For the text-containing cell, return its midpoint in [X, Y] coordinate format. 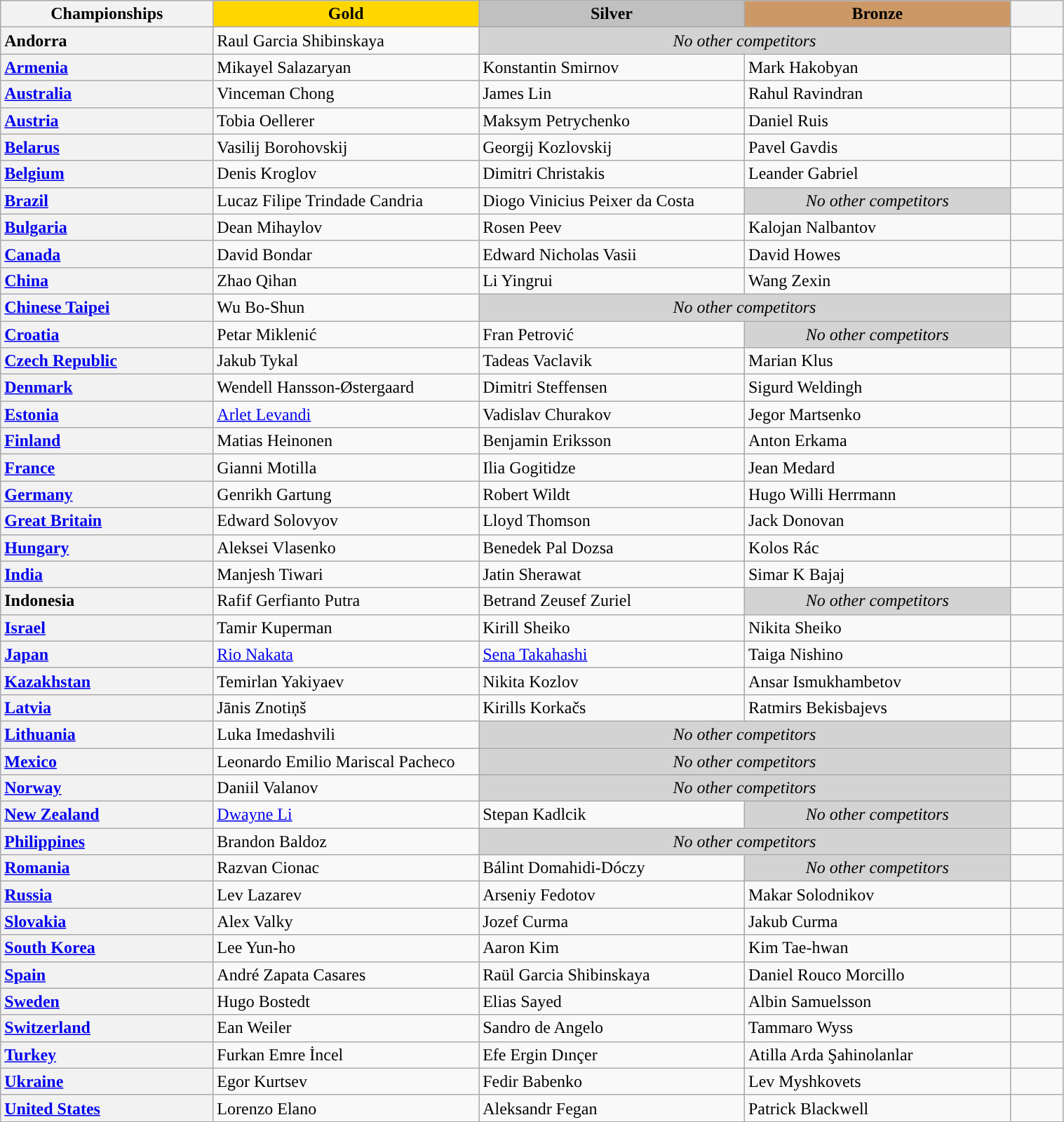
Arlet Levandi [346, 414]
Chinese Taipei [107, 307]
Denis Kroglov [346, 174]
Kalojan Nalbantov [877, 227]
Patrick Blackwell [877, 1108]
Spain [107, 975]
Jack Donovan [877, 521]
Silver [612, 14]
Brandon Baldoz [346, 841]
Maksym Petrychenko [612, 121]
Bronze [877, 14]
Lithuania [107, 734]
Petar Miklenić [346, 334]
Hugo Willi Herrmann [877, 494]
South Korea [107, 948]
Rahul Ravindran [877, 94]
Croatia [107, 334]
Indonesia [107, 601]
Vadislav Churakov [612, 414]
Sandro de Angelo [612, 1028]
Wendell Hansson-Østergaard [346, 388]
Lorenzo Elano [346, 1108]
David Bondar [346, 254]
Rosen Peev [612, 227]
Makar Solodnikov [877, 895]
Egor Kurtsev [346, 1081]
Wang Zexin [877, 280]
Vasilij Borohovskij [346, 147]
Georgij Kozlovskij [612, 147]
Nikita Sheiko [877, 628]
Armenia [107, 67]
Mexico [107, 761]
Jean Medard [877, 468]
Finland [107, 441]
Simar K Bajaj [877, 574]
Zhao Qihan [346, 280]
Vinceman Chong [346, 94]
Leonardo Emilio Mariscal Pacheco [346, 761]
Ukraine [107, 1081]
Tamir Kuperman [346, 628]
Australia [107, 94]
Belgium [107, 174]
Furkan Emre İncel [346, 1055]
Brazil [107, 201]
Jegor Martsenko [877, 414]
Stepan Kadlcik [612, 815]
Benedek Pal Dozsa [612, 548]
Efe Ergin Dınçer [612, 1055]
Dimitri Steffensen [612, 388]
Aleksandr Fegan [612, 1108]
Gold [346, 14]
Temirlan Yakiyaev [346, 681]
Manjesh Tiwari [346, 574]
Jakub Tykal [346, 361]
Genrikh Gartung [346, 494]
Turkey [107, 1055]
Betrand Zeusef Zuriel [612, 601]
Atilla Arda Şahinolanlar [877, 1055]
Diogo Vinicius Peixer da Costa [612, 201]
Jozef Curma [612, 921]
United States [107, 1108]
Dean Mihaylov [346, 227]
Robert Wildt [612, 494]
China [107, 280]
Kolos Rác [877, 548]
Tadeas Vaclavik [612, 361]
Romania [107, 868]
Jānis Znotiņš [346, 708]
Bulgaria [107, 227]
Rio Nakata [346, 654]
Alex Valky [346, 921]
Germany [107, 494]
Ratmirs Bekisbajevs [877, 708]
Dimitri Christakis [612, 174]
Mikayel Salazaryan [346, 67]
Lloyd Thomson [612, 521]
Razvan Cionac [346, 868]
Taiga Nishino [877, 654]
Fedir Babenko [612, 1081]
Daniel Rouco Morcillo [877, 975]
Dwayne Li [346, 815]
Great Britain [107, 521]
Austria [107, 121]
Bálint Domahidi-Dóczy [612, 868]
Tobia Oellerer [346, 121]
Japan [107, 654]
Czech Republic [107, 361]
Hugo Bostedt [346, 1001]
Russia [107, 895]
Latvia [107, 708]
Raul Garcia Shibinskaya [346, 41]
Rafif Gerfianto Putra [346, 601]
Li Yingrui [612, 280]
Aleksei Vlasenko [346, 548]
Ansar Ismukhambetov [877, 681]
Gianni Motilla [346, 468]
Sweden [107, 1001]
Slovakia [107, 921]
Canada [107, 254]
Matias Heinonen [346, 441]
Kirills Korkačs [612, 708]
Edward Solovyov [346, 521]
Kim Tae-hwan [877, 948]
André Zapata Casares [346, 975]
Switzerland [107, 1028]
Arseniy Fedotov [612, 895]
Hungary [107, 548]
Anton Erkama [877, 441]
India [107, 574]
Lev Myshkovets [877, 1081]
Fran Petrović [612, 334]
Benjamin Eriksson [612, 441]
Lee Yun-ho [346, 948]
Leander Gabriel [877, 174]
Israel [107, 628]
Ean Weiler [346, 1028]
Konstantin Smirnov [612, 67]
Ilia Gogitidze [612, 468]
Elias Sayed [612, 1001]
New Zealand [107, 815]
Norway [107, 788]
Jatin Sherawat [612, 574]
David Howes [877, 254]
Wu Bo-Shun [346, 307]
Denmark [107, 388]
Lucaz Filipe Trindade Candria [346, 201]
Philippines [107, 841]
Daniel Ruis [877, 121]
Edward Nicholas Vasii [612, 254]
Sigurd Weldingh [877, 388]
Kazakhstan [107, 681]
Estonia [107, 414]
Nikita Kozlov [612, 681]
France [107, 468]
James Lin [612, 94]
Aaron Kim [612, 948]
Sena Takahashi [612, 654]
Championships [107, 14]
Pavel Gavdis [877, 147]
Marian Klus [877, 361]
Jakub Curma [877, 921]
Andorra [107, 41]
Daniil Valanov [346, 788]
Kirill Sheiko [612, 628]
Raül Garcia Shibinskaya [612, 975]
Tammaro Wyss [877, 1028]
Albin Samuelsson [877, 1001]
Mark Hakobyan [877, 67]
Belarus [107, 147]
Luka Imedashvili [346, 734]
Lev Lazarev [346, 895]
